Pinpoint the cell where the given text exists, returning its (x, y) midpoint coordinate. 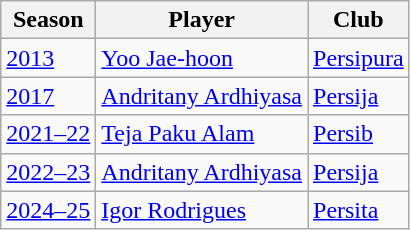
2021–22 (48, 134)
Persib (359, 134)
Persita (359, 210)
2022–23 (48, 172)
Teja Paku Alam (202, 134)
Player (202, 20)
2013 (48, 58)
Club (359, 20)
2024–25 (48, 210)
2017 (48, 96)
Season (48, 20)
Yoo Jae-hoon (202, 58)
Igor Rodrigues (202, 210)
Persipura (359, 58)
